Capture the cell that displays the provided text and extract its (x, y) central coordinate. 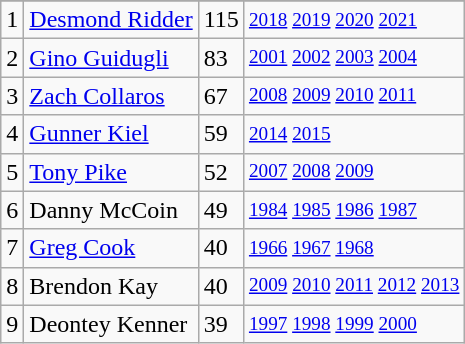
1984 1985 1986 1987 (354, 210)
67 (221, 96)
2001 2002 2003 2004 (354, 58)
2014 2015 (354, 134)
Greg Cook (111, 248)
2009 2010 2011 2012 2013 (354, 286)
Gino Guidugli (111, 58)
Brendon Kay (111, 286)
Zach Collaros (111, 96)
115 (221, 20)
5 (12, 172)
83 (221, 58)
Deontey Kenner (111, 324)
Danny McCoin (111, 210)
1966 1967 1968 (354, 248)
2 (12, 58)
1 (12, 20)
8 (12, 286)
2008 2009 2010 2011 (354, 96)
2018 2019 2020 2021 (354, 20)
2007 2008 2009 (354, 172)
7 (12, 248)
59 (221, 134)
Desmond Ridder (111, 20)
Gunner Kiel (111, 134)
49 (221, 210)
39 (221, 324)
3 (12, 96)
9 (12, 324)
4 (12, 134)
6 (12, 210)
1997 1998 1999 2000 (354, 324)
52 (221, 172)
Tony Pike (111, 172)
